Output the [x, y] coordinate of the center of the cell containing the given text.  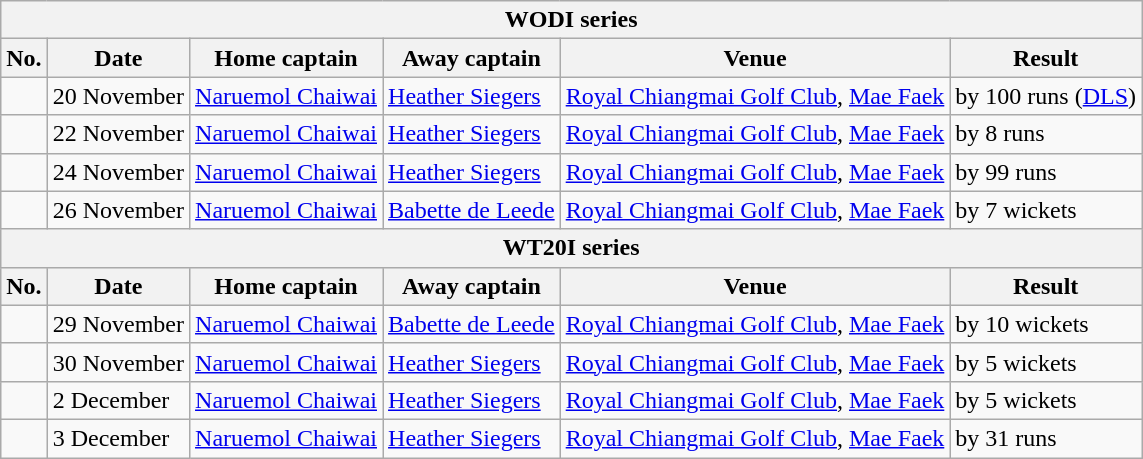
3 December [118, 438]
by 7 wickets [1046, 210]
WT20I series [572, 248]
by 100 runs (DLS) [1046, 96]
26 November [118, 210]
WODI series [572, 20]
30 November [118, 362]
by 99 runs [1046, 172]
22 November [118, 134]
by 8 runs [1046, 134]
24 November [118, 172]
29 November [118, 324]
by 10 wickets [1046, 324]
by 31 runs [1046, 438]
2 December [118, 400]
20 November [118, 96]
